Capture the cell that displays the provided text and extract its [x, y] central coordinate. 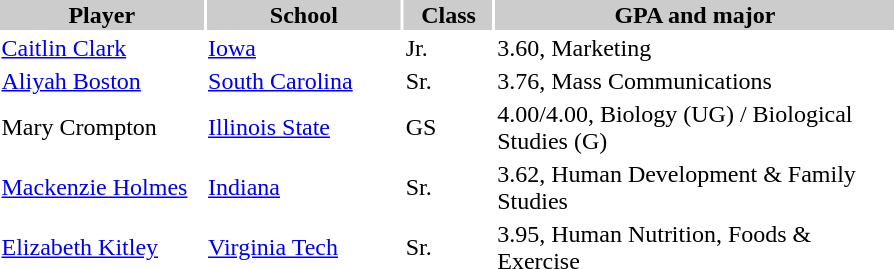
Aliyah Boston [102, 81]
Jr. [448, 48]
Indiana [304, 188]
Iowa [304, 48]
3.62, Human Development & Family Studies [695, 188]
3.76, Mass Communications [695, 81]
Illinois State [304, 128]
South Carolina [304, 81]
Player [102, 15]
School [304, 15]
Mackenzie Holmes [102, 188]
GS [448, 128]
Mary Crompton [102, 128]
Caitlin Clark [102, 48]
GPA and major [695, 15]
4.00/4.00, Biology (UG) / Biological Studies (G) [695, 128]
Class [448, 15]
3.60, Marketing [695, 48]
